Scan for the cell matching the given text and deliver its [x, y] coordinate at center. 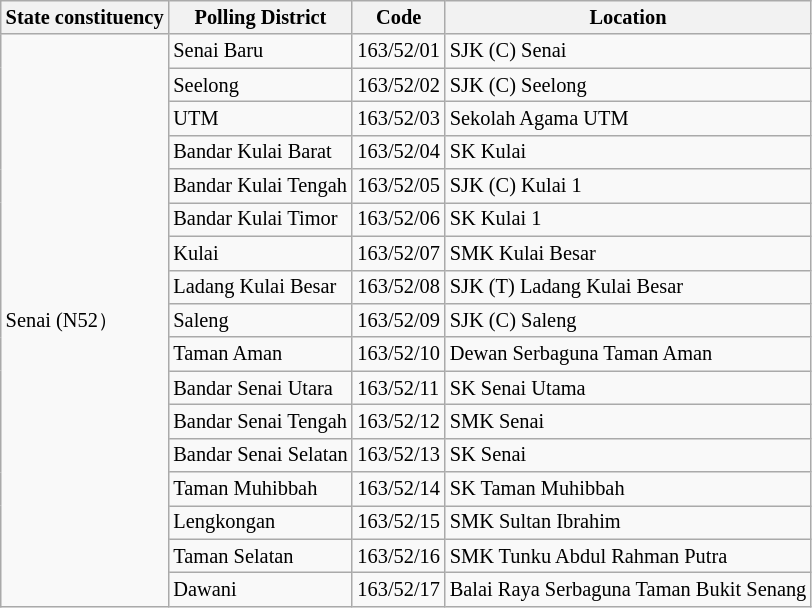
Kulai [260, 253]
SJK (C) Saleng [628, 320]
Bandar Kulai Timor [260, 219]
Bandar Senai Selatan [260, 455]
163/52/16 [398, 556]
Seelong [260, 85]
Dawani [260, 589]
SMK Tunku Abdul Rahman Putra [628, 556]
SK Kulai 1 [628, 219]
Taman Selatan [260, 556]
163/52/14 [398, 489]
163/52/12 [398, 421]
163/52/17 [398, 589]
163/52/04 [398, 152]
Bandar Senai Utara [260, 388]
Taman Muhibbah [260, 489]
163/52/03 [398, 118]
163/52/05 [398, 186]
Polling District [260, 17]
163/52/15 [398, 522]
163/52/07 [398, 253]
SK Kulai [628, 152]
Bandar Kulai Tengah [260, 186]
Sekolah Agama UTM [628, 118]
163/52/13 [398, 455]
SJK (C) Senai [628, 51]
SJK (C) Seelong [628, 85]
Lengkongan [260, 522]
Ladang Kulai Besar [260, 287]
Senai Baru [260, 51]
163/52/06 [398, 219]
SJK (T) Ladang Kulai Besar [628, 287]
163/52/10 [398, 354]
SK Senai Utama [628, 388]
Saleng [260, 320]
Senai (N52） [85, 320]
Code [398, 17]
Dewan Serbaguna Taman Aman [628, 354]
Taman Aman [260, 354]
SMK Kulai Besar [628, 253]
163/52/11 [398, 388]
Bandar Kulai Barat [260, 152]
State constituency [85, 17]
SK Taman Muhibbah [628, 489]
SMK Senai [628, 421]
163/52/09 [398, 320]
163/52/02 [398, 85]
SJK (C) Kulai 1 [628, 186]
Location [628, 17]
Balai Raya Serbaguna Taman Bukit Senang [628, 589]
Bandar Senai Tengah [260, 421]
163/52/08 [398, 287]
SMK Sultan Ibrahim [628, 522]
SK Senai [628, 455]
163/52/01 [398, 51]
UTM [260, 118]
